Search for the cell housing the specified text and yield its (X, Y) center coordinate. 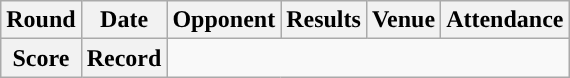
Attendance (505, 20)
Round (41, 20)
Date (124, 20)
Record (124, 58)
Score (41, 58)
Results (324, 20)
Venue (403, 20)
Opponent (224, 20)
